Return [x, y] of the center of cell containing provided text 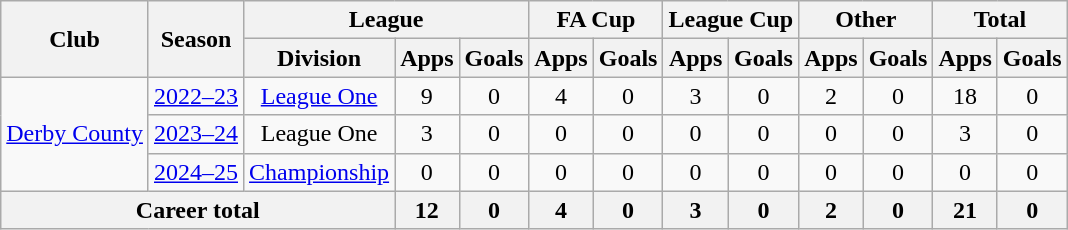
Career total [198, 210]
League Cup [731, 20]
FA Cup [596, 20]
18 [965, 96]
League [386, 20]
21 [965, 210]
9 [427, 96]
Season [196, 39]
Division [320, 58]
Total [1000, 20]
2023–24 [196, 134]
12 [427, 210]
Championship [320, 172]
2022–23 [196, 96]
2024–25 [196, 172]
Club [75, 39]
Other [866, 20]
Derby County [75, 134]
